Capture the cell that displays the provided text and extract its [X, Y] central coordinate. 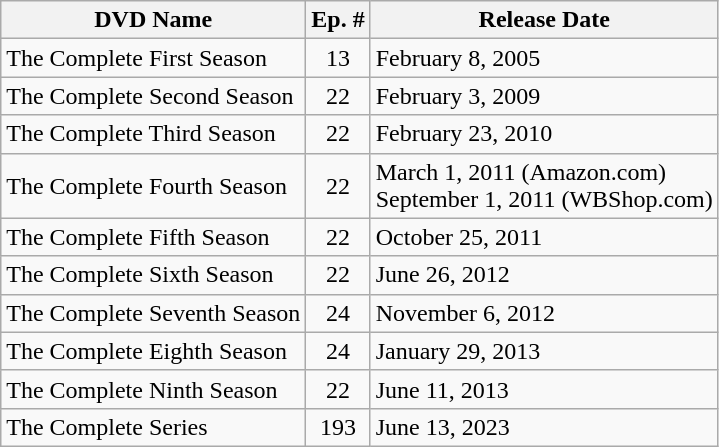
Ep. # [338, 20]
The Complete Ninth Season [154, 389]
The Complete First Season [154, 58]
The Complete Second Season [154, 96]
February 23, 2010 [544, 134]
The Complete Eighth Season [154, 351]
The Complete Seventh Season [154, 313]
193 [338, 427]
June 11, 2013 [544, 389]
March 1, 2011 (Amazon.com) September 1, 2011 (WBShop.com) [544, 186]
February 8, 2005 [544, 58]
The Complete Third Season [154, 134]
January 29, 2013 [544, 351]
The Complete Fifth Season [154, 237]
The Complete Sixth Season [154, 275]
The Complete Series [154, 427]
DVD Name [154, 20]
November 6, 2012 [544, 313]
June 13, 2023 [544, 427]
The Complete Fourth Season [154, 186]
13 [338, 58]
Release Date [544, 20]
June 26, 2012 [544, 275]
February 3, 2009 [544, 96]
October 25, 2011 [544, 237]
